Return (x, y) of the center of cell containing provided text 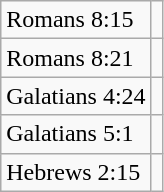
Romans 8:15 (76, 20)
Galatians 4:24 (76, 96)
Hebrews 2:15 (76, 172)
Romans 8:21 (76, 58)
Galatians 5:1 (76, 134)
